Output the [x, y] coordinate of the center of the cell containing the given text.  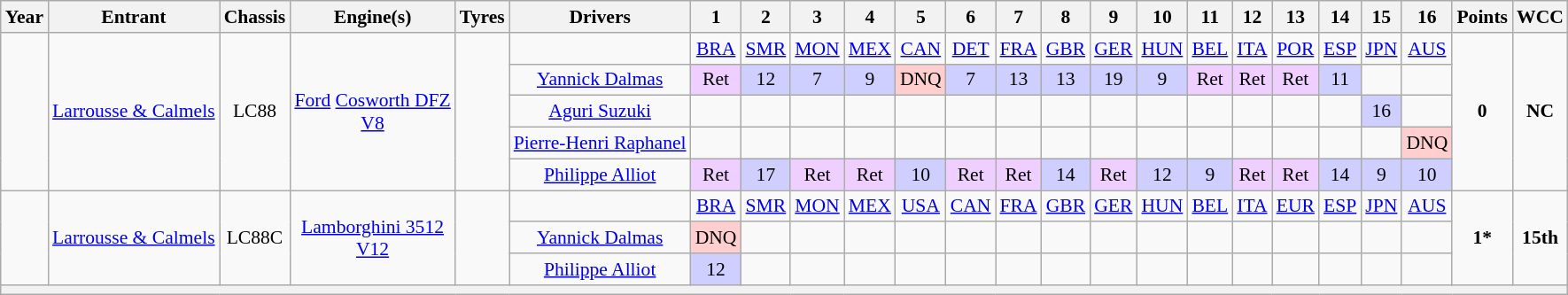
Ford Cosworth DFZV8 [372, 112]
Tyres [482, 17]
EUR [1295, 206]
Year [25, 17]
Chassis [255, 17]
3 [817, 17]
LC88C [255, 237]
POR [1295, 49]
Lamborghini 3512V12 [372, 237]
WCC [1540, 17]
LC88 [255, 112]
6 [971, 17]
USA [921, 206]
15 [1381, 17]
DET [971, 49]
4 [870, 17]
5 [921, 17]
2 [766, 17]
19 [1113, 80]
1 [716, 17]
1* [1482, 237]
Aguri Suzuki [601, 112]
NC [1540, 112]
15th [1540, 237]
0 [1482, 112]
Drivers [601, 17]
17 [766, 175]
Engine(s) [372, 17]
Pierre-Henri Raphanel [601, 144]
Entrant [134, 17]
8 [1067, 17]
Points [1482, 17]
